Detect which cell encompasses the target text, then output its (X, Y) center coordinate. 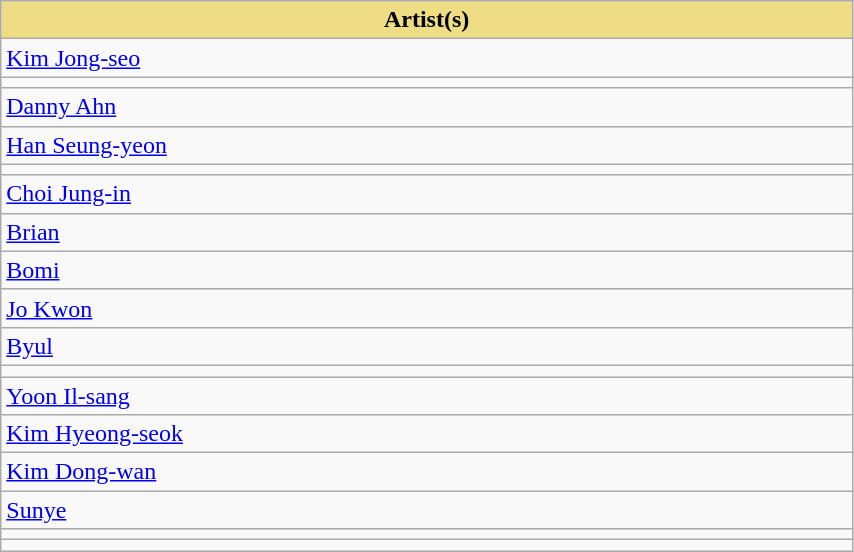
Danny Ahn (427, 107)
Han Seung-yeon (427, 145)
Artist(s) (427, 20)
Kim Dong-wan (427, 472)
Kim Hyeong-seok (427, 434)
Kim Jong-seo (427, 58)
Brian (427, 232)
Choi Jung-in (427, 194)
Byul (427, 346)
Bomi (427, 270)
Yoon Il-sang (427, 395)
Sunye (427, 510)
Jo Kwon (427, 308)
